Return [X, Y] of the center of cell containing provided text 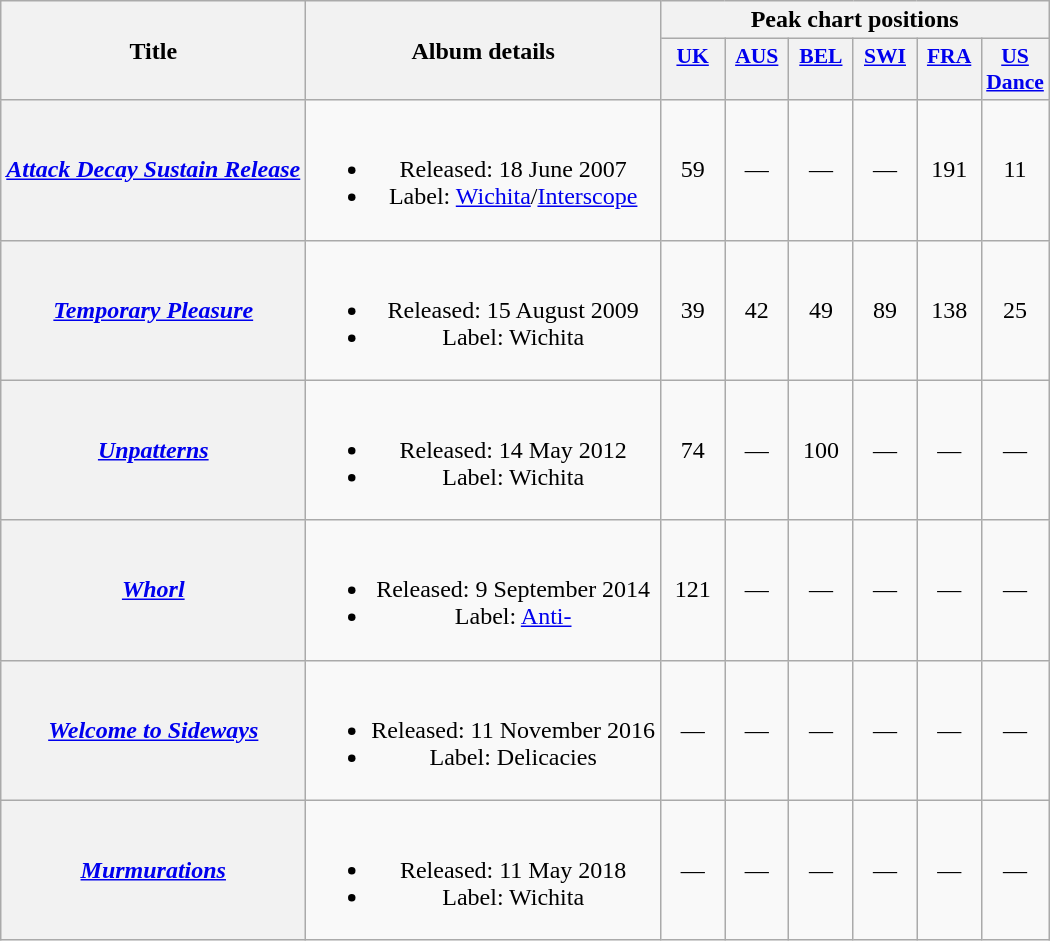
Welcome to Sideways [154, 730]
Title [154, 50]
25 [1015, 310]
SWI [885, 70]
Released: 15 August 2009Label: Wichita [484, 310]
Released: 18 June 2007Label: Wichita/Interscope [484, 170]
89 [885, 310]
100 [821, 450]
AUS [757, 70]
Temporary Pleasure [154, 310]
49 [821, 310]
BEL [821, 70]
39 [693, 310]
138 [949, 310]
Unpatterns [154, 450]
Released: 11 May 2018Label: Wichita [484, 870]
Whorl [154, 590]
Released: 14 May 2012Label: Wichita [484, 450]
Released: 9 September 2014Label: Anti- [484, 590]
74 [693, 450]
Murmurations [154, 870]
FRA [949, 70]
Attack Decay Sustain Release [154, 170]
42 [757, 310]
Peak chart positions [855, 20]
Album details [484, 50]
US Dance [1015, 70]
UK [693, 70]
191 [949, 170]
Released: 11 November 2016Label: Delicacies [484, 730]
11 [1015, 170]
121 [693, 590]
59 [693, 170]
